Search for the cell housing the specified text and yield its (x, y) center coordinate. 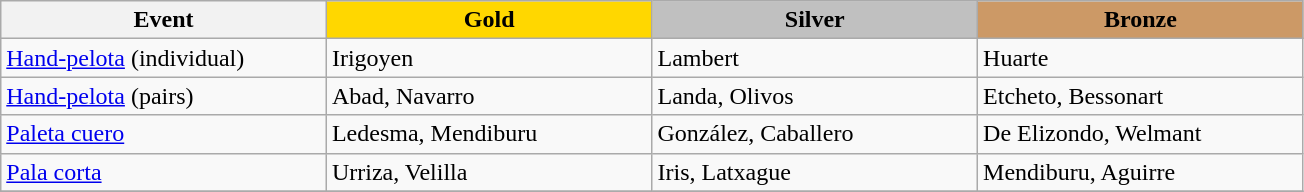
González, Caballero (815, 134)
Mendiburu, Aguirre (1141, 172)
Event (164, 20)
Irigoyen (489, 58)
Huarte (1141, 58)
Pala corta (164, 172)
Urriza, Velilla (489, 172)
Silver (815, 20)
De Elizondo, Welmant (1141, 134)
Gold (489, 20)
Hand-pelota (individual) (164, 58)
Iris, Latxague (815, 172)
Hand-pelota (pairs) (164, 96)
Ledesma, Mendiburu (489, 134)
Bronze (1141, 20)
Paleta cuero (164, 134)
Abad, Navarro (489, 96)
Etcheto, Bessonart (1141, 96)
Landa, Olivos (815, 96)
Lambert (815, 58)
